Provide the [x, y] coordinate of the cell's center where the given text is located.  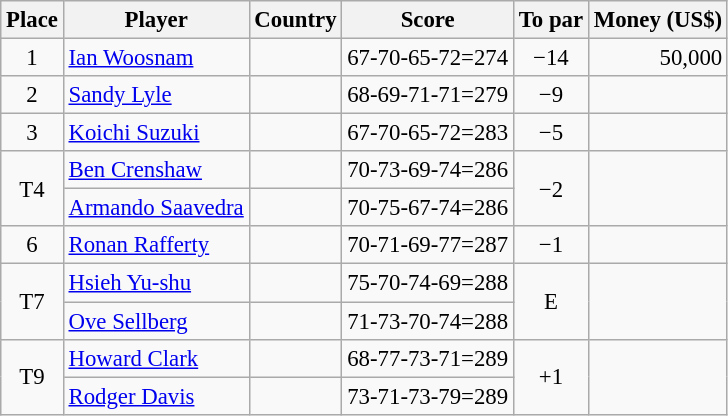
Place [32, 20]
−2 [550, 188]
T7 [32, 302]
Score [428, 20]
Money (US$) [658, 20]
−1 [550, 245]
6 [32, 245]
68-69-71-71=279 [428, 95]
Player [156, 20]
E [550, 302]
67-70-65-72=274 [428, 58]
Rodger Davis [156, 396]
73-71-73-79=289 [428, 396]
−14 [550, 58]
Howard Clark [156, 358]
68-77-73-71=289 [428, 358]
Ben Crenshaw [156, 170]
70-75-67-74=286 [428, 208]
3 [32, 133]
Armando Saavedra [156, 208]
T4 [32, 188]
50,000 [658, 58]
Koichi Suzuki [156, 133]
+1 [550, 376]
Sandy Lyle [156, 95]
Ian Woosnam [156, 58]
Ronan Rafferty [156, 245]
71-73-70-74=288 [428, 321]
Ove Sellberg [156, 321]
2 [32, 95]
−5 [550, 133]
To par [550, 20]
1 [32, 58]
−9 [550, 95]
T9 [32, 376]
Hsieh Yu-shu [156, 283]
70-71-69-77=287 [428, 245]
67-70-65-72=283 [428, 133]
75-70-74-69=288 [428, 283]
70-73-69-74=286 [428, 170]
Country [296, 20]
